Scan for the cell matching the given text and deliver its [X, Y] coordinate at center. 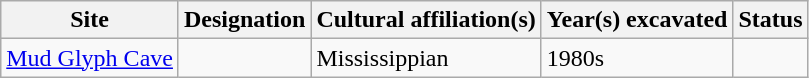
Year(s) excavated [637, 20]
Mud Glyph Cave [90, 58]
Mississippian [426, 58]
Status [770, 20]
Designation [244, 20]
Cultural affiliation(s) [426, 20]
Site [90, 20]
1980s [637, 58]
